Scan for the cell matching the given text and deliver its [X, Y] coordinate at center. 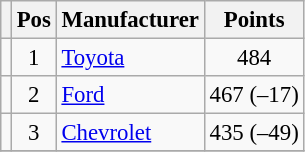
Pos [34, 20]
484 [254, 58]
Ford [130, 95]
3 [34, 133]
2 [34, 95]
Manufacturer [130, 20]
467 (–17) [254, 95]
1 [34, 58]
435 (–49) [254, 133]
Toyota [130, 58]
Points [254, 20]
Chevrolet [130, 133]
